Scan for the cell matching the given text and deliver its (X, Y) coordinate at center. 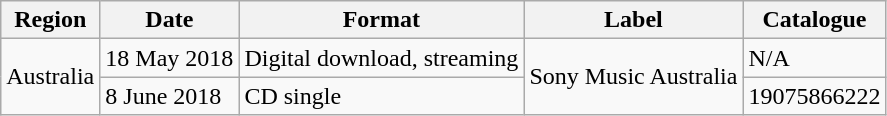
N/A (814, 58)
Date (170, 20)
Australia (50, 77)
Catalogue (814, 20)
Format (382, 20)
Label (634, 20)
8 June 2018 (170, 96)
Digital download, streaming (382, 58)
Sony Music Australia (634, 77)
CD single (382, 96)
18 May 2018 (170, 58)
19075866222 (814, 96)
Region (50, 20)
